Locate the cell with the specified text and output its [x, y] center coordinate. 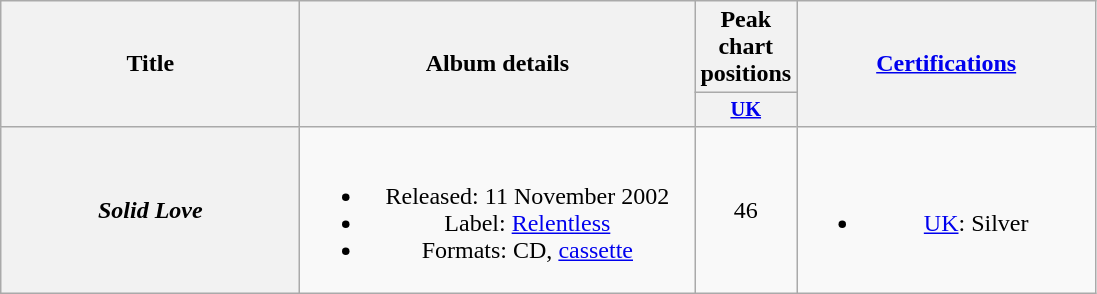
Certifications [946, 64]
Solid Love [150, 210]
Album details [498, 64]
UK [746, 110]
Released: 11 November 2002Label: RelentlessFormats: CD, cassette [498, 210]
UK: Silver [946, 210]
Title [150, 64]
Peak chart positions [746, 47]
46 [746, 210]
